Scan for the cell matching the given text and deliver its (x, y) coordinate at center. 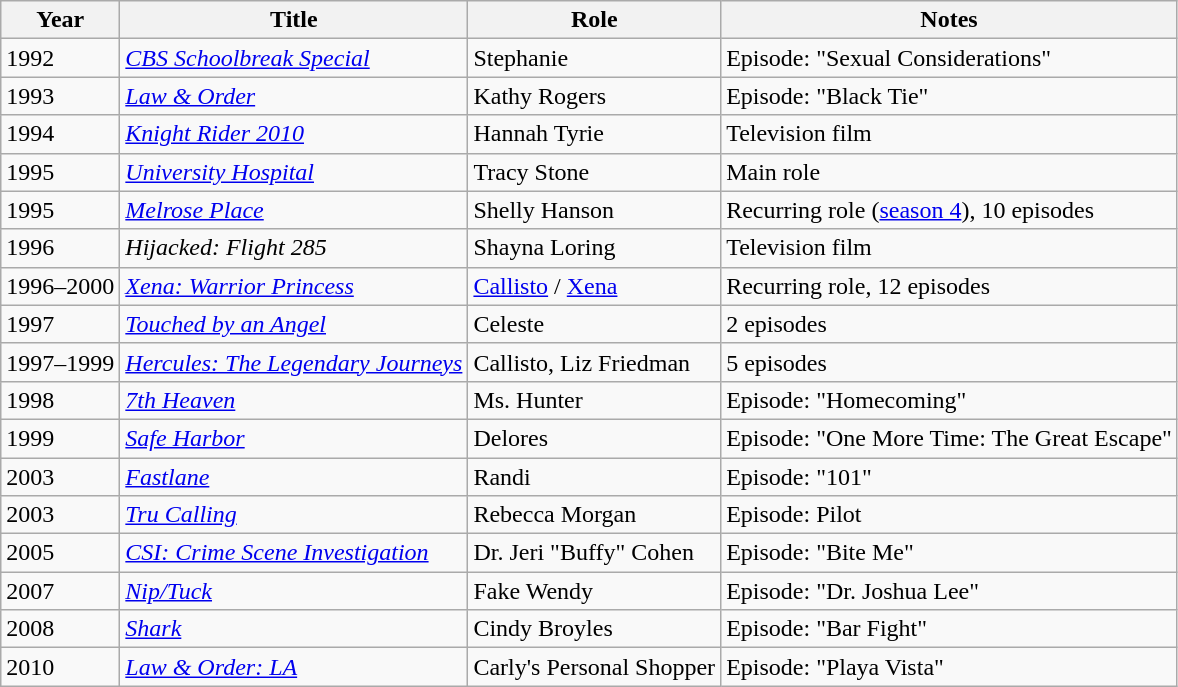
2005 (60, 553)
2008 (60, 629)
Delores (594, 438)
Episode: "Playa Vista" (950, 667)
Carly's Personal Shopper (594, 667)
Notes (950, 20)
Episode: "Dr. Joshua Lee" (950, 591)
Recurring role (season 4), 10 episodes (950, 210)
Ms. Hunter (594, 400)
Stephanie (594, 58)
Role (594, 20)
Fastlane (294, 477)
Rebecca Morgan (594, 515)
1997–1999 (60, 362)
Melrose Place (294, 210)
Shelly Hanson (594, 210)
1992 (60, 58)
Episode: "One More Time: The Great Escape" (950, 438)
1997 (60, 324)
2 episodes (950, 324)
Episode: Pilot (950, 515)
Nip/Tuck (294, 591)
Shayna Loring (594, 248)
Main role (950, 172)
Cindy Broyles (594, 629)
Callisto / Xena (594, 286)
Episode: "Bar Fight" (950, 629)
Knight Rider 2010 (294, 134)
1999 (60, 438)
1998 (60, 400)
CSI: Crime Scene Investigation (294, 553)
1996–2000 (60, 286)
Fake Wendy (594, 591)
Randi (594, 477)
1994 (60, 134)
Title (294, 20)
Episode: "Homecoming" (950, 400)
Celeste (594, 324)
5 episodes (950, 362)
Tru Calling (294, 515)
2010 (60, 667)
7th Heaven (294, 400)
Year (60, 20)
Law & Order (294, 96)
Law & Order: LA (294, 667)
Episode: "Sexual Considerations" (950, 58)
Dr. Jeri "Buffy" Cohen (594, 553)
Shark (294, 629)
Xena: Warrior Princess (294, 286)
Episode: "Bite Me" (950, 553)
Hercules: The Legendary Journeys (294, 362)
2007 (60, 591)
Callisto, Liz Friedman (594, 362)
Kathy Rogers (594, 96)
Hannah Tyrie (594, 134)
Tracy Stone (594, 172)
Hijacked: Flight 285 (294, 248)
1996 (60, 248)
University Hospital (294, 172)
Episode: "101" (950, 477)
Episode: "Black Tie" (950, 96)
Safe Harbor (294, 438)
Touched by an Angel (294, 324)
CBS Schoolbreak Special (294, 58)
Recurring role, 12 episodes (950, 286)
1993 (60, 96)
